Output the [x, y] coordinate of the center of the cell containing the given text.  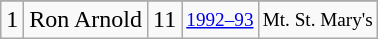
11 [165, 20]
1 [12, 20]
Ron Arnold [86, 20]
Mt. St. Mary's [318, 20]
1992–93 [220, 20]
